From the cell containing the given text, extract its center point as [X, Y] coordinate. 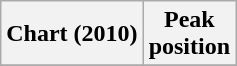
Peakposition [189, 34]
Chart (2010) [72, 34]
